Detect which cell encompasses the target text, then output its (x, y) center coordinate. 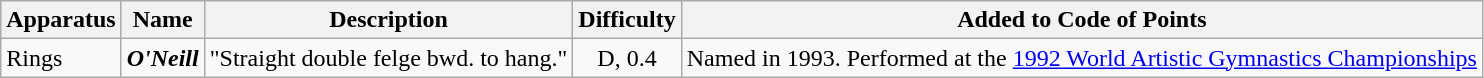
O'Neill (162, 58)
Name (162, 20)
Added to Code of Points (1082, 20)
Apparatus (61, 20)
Difficulty (627, 20)
D, 0.4 (627, 58)
"Straight double felge bwd. to hang." (388, 58)
Rings (61, 58)
Named in 1993. Performed at the 1992 World Artistic Gymnastics Championships (1082, 58)
Description (388, 20)
